From the cell containing the given text, extract its center point as [X, Y] coordinate. 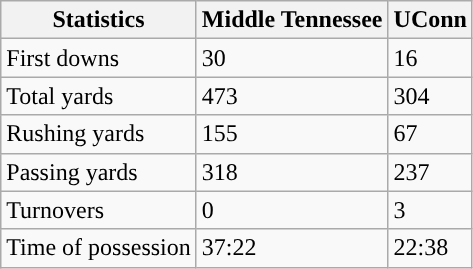
Passing yards [99, 172]
304 [430, 96]
UConn [430, 20]
473 [292, 96]
237 [430, 172]
Statistics [99, 20]
Middle Tennessee [292, 20]
Total yards [99, 96]
Rushing yards [99, 134]
155 [292, 134]
30 [292, 58]
3 [430, 210]
22:38 [430, 248]
Time of possession [99, 248]
Turnovers [99, 210]
318 [292, 172]
67 [430, 134]
16 [430, 58]
37:22 [292, 248]
First downs [99, 58]
0 [292, 210]
